Locate the cell with the specified text and output its [x, y] center coordinate. 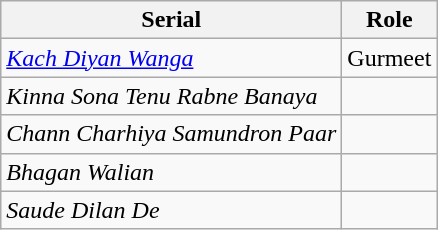
Chann Charhiya Samundron Paar [172, 134]
Bhagan Walian [172, 172]
Kinna Sona Tenu Rabne Banaya [172, 96]
Gurmeet [390, 58]
Role [390, 20]
Kach Diyan Wanga [172, 58]
Serial [172, 20]
Saude Dilan De [172, 210]
